Output the [X, Y] coordinate of the center of the cell containing the given text.  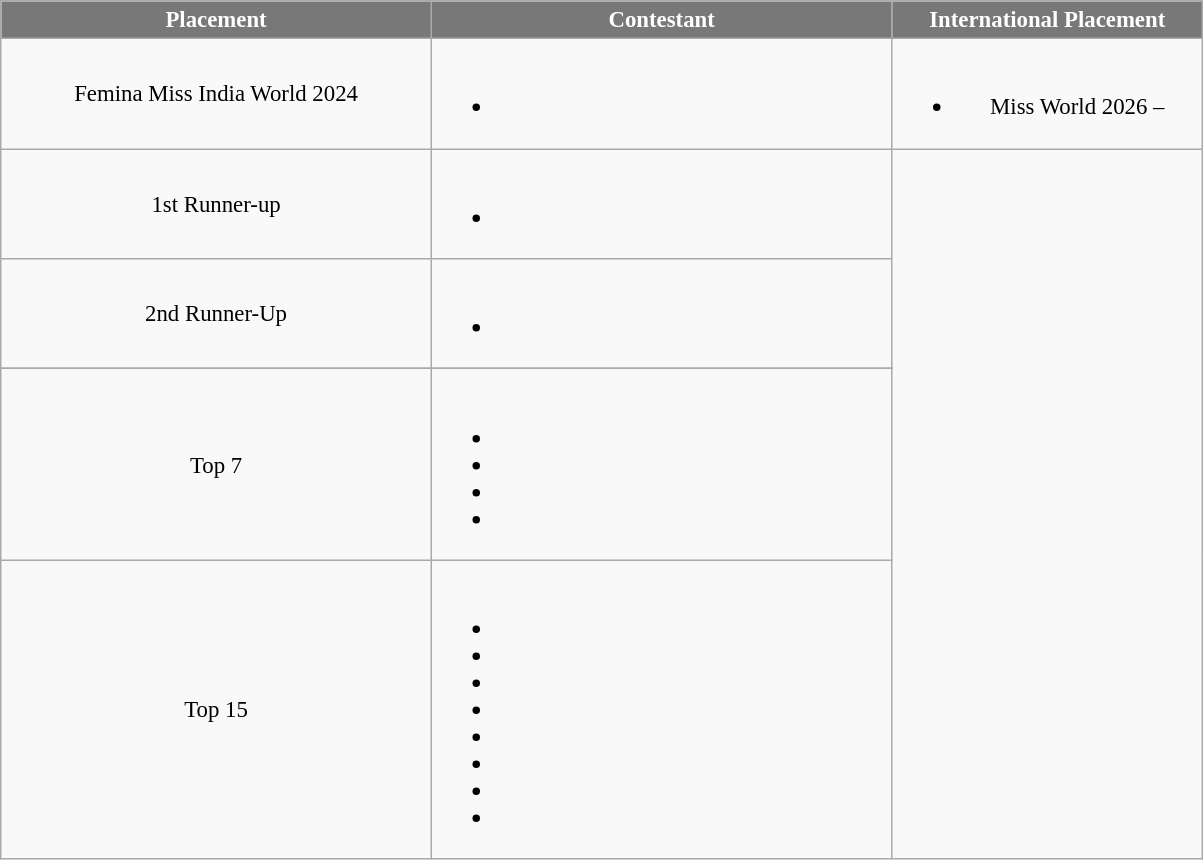
Femina Miss India World 2024 [216, 94]
Top 15 [216, 710]
International Placement [1048, 20]
Contestant [662, 20]
Placement [216, 20]
2nd Runner-Up [216, 314]
Miss World 2026 – [1048, 94]
1st Runner-up [216, 204]
Top 7 [216, 464]
